Provide the (x, y) coordinate of the cell's center where the given text is located.  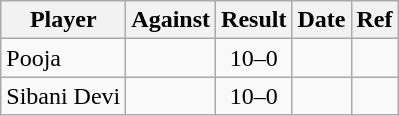
Date (322, 20)
Ref (374, 20)
Player (64, 20)
Sibani Devi (64, 96)
Pooja (64, 58)
Against (171, 20)
Result (254, 20)
